Output the [x, y] coordinate of the center of the cell containing the given text.  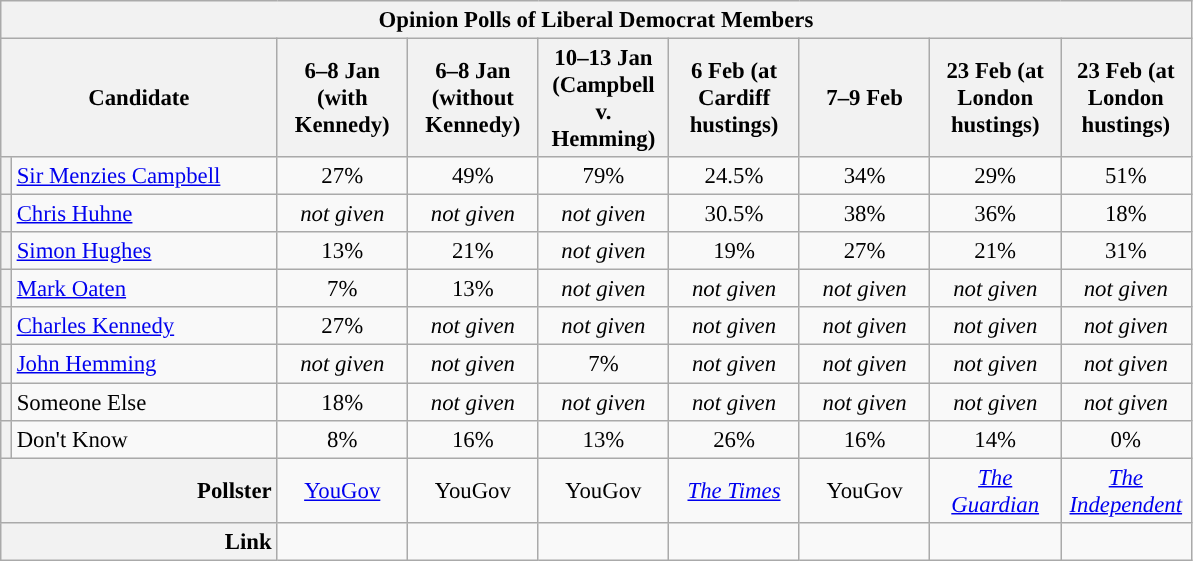
The Guardian [996, 490]
14% [996, 439]
29% [996, 176]
John Hemming [144, 364]
26% [734, 439]
31% [1126, 251]
79% [604, 176]
10–13 Jan (Campbell v. Hemming) [604, 98]
Link [139, 541]
6–8 Jan (without Kennedy) [474, 98]
51% [1126, 176]
Sir Menzies Campbell [144, 176]
Chris Huhne [144, 214]
6 Feb (at Cardiff hustings) [734, 98]
8% [342, 439]
19% [734, 251]
Simon Hughes [144, 251]
Charles Kennedy [144, 327]
Mark Oaten [144, 289]
30.5% [734, 214]
Someone Else [144, 402]
The Times [734, 490]
Candidate [139, 98]
36% [996, 214]
7–9 Feb [864, 98]
Pollster [139, 490]
The Independent [1126, 490]
Opinion Polls of Liberal Democrat Members [596, 20]
0% [1126, 439]
6–8 Jan (with Kennedy) [342, 98]
Don't Know [144, 439]
34% [864, 176]
49% [474, 176]
24.5% [734, 176]
38% [864, 214]
